Scan for the cell matching the given text and deliver its [x, y] coordinate at center. 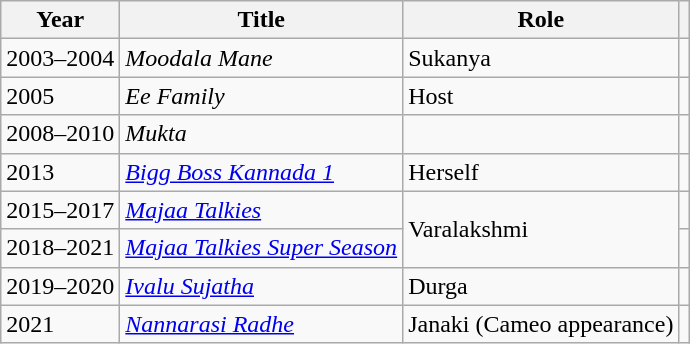
Role [541, 20]
Majaa Talkies Super Season [262, 248]
Title [262, 20]
Majaa Talkies [262, 210]
Bigg Boss Kannada 1 [262, 172]
Durga [541, 286]
Ee Family [262, 96]
2015–2017 [60, 210]
Varalakshmi [541, 229]
Janaki (Cameo appearance) [541, 324]
Nannarasi Radhe [262, 324]
2018–2021 [60, 248]
Moodala Mane [262, 58]
2013 [60, 172]
2003–2004 [60, 58]
Ivalu Sujatha [262, 286]
2021 [60, 324]
Mukta [262, 134]
Sukanya [541, 58]
Herself [541, 172]
2008–2010 [60, 134]
Year [60, 20]
Host [541, 96]
2019–2020 [60, 286]
2005 [60, 96]
